Extract the (x, y) coordinate from the center of the cell holding the provided text.  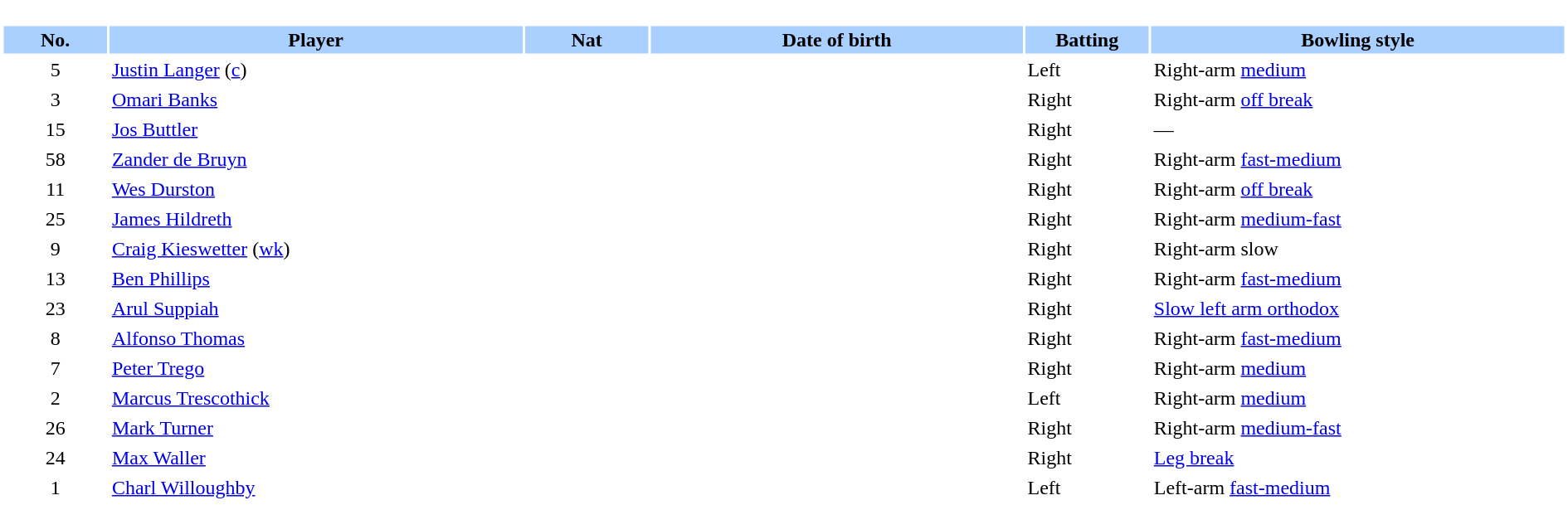
Right-arm slow (1358, 249)
Jos Buttler (316, 129)
8 (55, 338)
24 (55, 458)
Nat (586, 40)
11 (55, 189)
25 (55, 219)
2 (55, 398)
No. (55, 40)
Wes Durston (316, 189)
Arul Suppiah (316, 308)
Omari Banks (316, 100)
23 (55, 308)
26 (55, 428)
Left-arm fast-medium (1358, 488)
7 (55, 368)
Peter Trego (316, 368)
Player (316, 40)
Batting (1087, 40)
Justin Langer (c) (316, 70)
3 (55, 100)
Zander de Bruyn (316, 159)
Mark Turner (316, 428)
— (1358, 129)
Craig Kieswetter (wk) (316, 249)
1 (55, 488)
13 (55, 279)
Date of birth (837, 40)
Max Waller (316, 458)
58 (55, 159)
Ben Phillips (316, 279)
15 (55, 129)
Charl Willoughby (316, 488)
Marcus Trescothick (316, 398)
9 (55, 249)
James Hildreth (316, 219)
5 (55, 70)
Slow left arm orthodox (1358, 308)
Leg break (1358, 458)
Alfonso Thomas (316, 338)
Bowling style (1358, 40)
